Locate the cell with the specified text and output its [x, y] center coordinate. 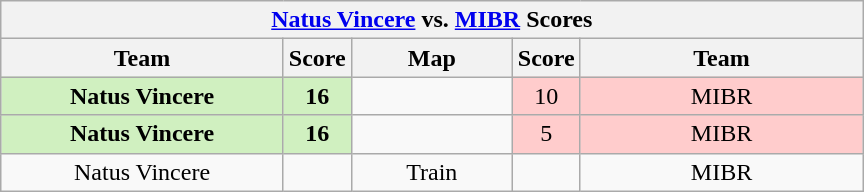
5 [546, 134]
Natus Vincere vs. MIBR Scores [432, 20]
10 [546, 96]
Train [432, 172]
Map [432, 58]
